From the cell containing the given text, extract its center point as [X, Y] coordinate. 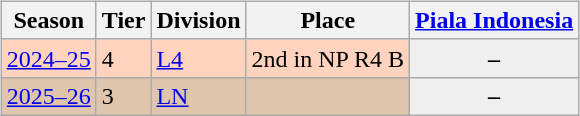
Piala Indonesia [494, 20]
Season [48, 20]
2nd in NP R4 B [328, 58]
3 [124, 96]
Tier [124, 20]
LN [198, 96]
Division [198, 20]
L4 [198, 58]
4 [124, 58]
Place [328, 20]
2025–26 [48, 96]
2024–25 [48, 58]
